Pinpoint the cell where the given text exists, returning its (X, Y) midpoint coordinate. 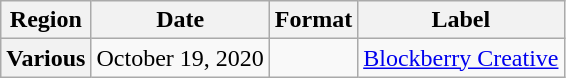
Various (46, 58)
October 19, 2020 (180, 58)
Date (180, 20)
Format (313, 20)
Label (461, 20)
Region (46, 20)
Blockberry Creative (461, 58)
